Extract the (X, Y) coordinate from the center of the cell holding the provided text.  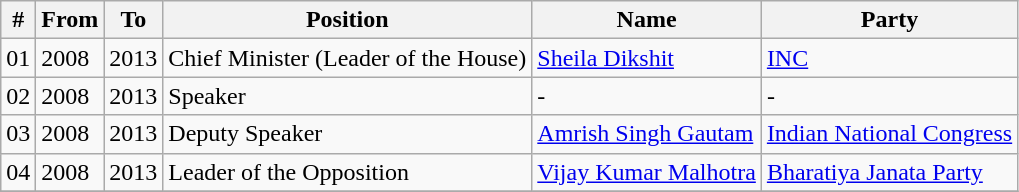
Speaker (348, 96)
01 (18, 58)
Amrish Singh Gautam (647, 134)
# (18, 20)
Bharatiya Janata Party (889, 172)
Indian National Congress (889, 134)
Sheila Dikshit (647, 58)
Party (889, 20)
Position (348, 20)
Vijay Kumar Malhotra (647, 172)
02 (18, 96)
INC (889, 58)
03 (18, 134)
From (70, 20)
04 (18, 172)
To (134, 20)
Leader of the Opposition (348, 172)
Name (647, 20)
Deputy Speaker (348, 134)
Chief Minister (Leader of the House) (348, 58)
